Return (x, y) of the center of cell containing provided text 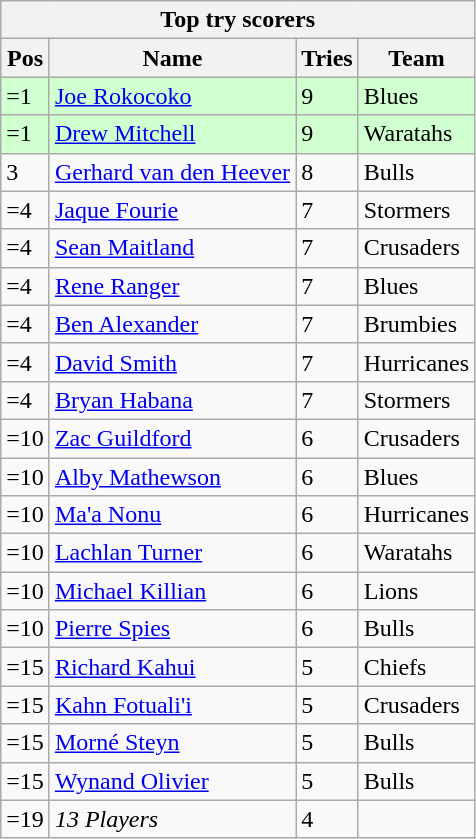
Richard Kahui (172, 667)
Sean Maitland (172, 248)
Michael Killian (172, 591)
Brumbies (416, 324)
Kahn Fotuali'i (172, 705)
Alby Mathewson (172, 477)
Zac Guildford (172, 438)
Lions (416, 591)
Wynand Olivier (172, 781)
Pos (26, 58)
Gerhard van den Heever (172, 172)
Morné Steyn (172, 743)
Chiefs (416, 667)
Tries (328, 58)
Lachlan Turner (172, 553)
Top try scorers (238, 20)
Name (172, 58)
Team (416, 58)
3 (26, 172)
Pierre Spies (172, 629)
=19 (26, 819)
Bryan Habana (172, 400)
13 Players (172, 819)
Ben Alexander (172, 324)
8 (328, 172)
Joe Rokocoko (172, 96)
Ma'a Nonu (172, 515)
4 (328, 819)
David Smith (172, 362)
Drew Mitchell (172, 134)
Jaque Fourie (172, 210)
Rene Ranger (172, 286)
